Identify which cell holds the provided text, then report its (X, Y) central coordinate. 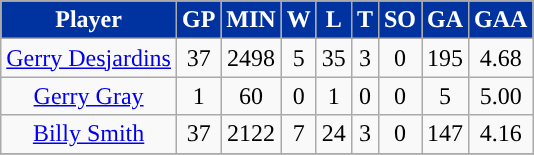
147 (446, 134)
Gerry Desjardins (89, 58)
GP (198, 20)
W (298, 20)
2122 (251, 134)
GA (446, 20)
7 (298, 134)
35 (334, 58)
Billy Smith (89, 134)
60 (251, 96)
GAA (501, 20)
4.16 (501, 134)
2498 (251, 58)
MIN (251, 20)
T (364, 20)
5.00 (501, 96)
L (334, 20)
195 (446, 58)
4.68 (501, 58)
Player (89, 20)
Gerry Gray (89, 96)
SO (400, 20)
24 (334, 134)
